For the text-containing cell, return its midpoint in (x, y) coordinate format. 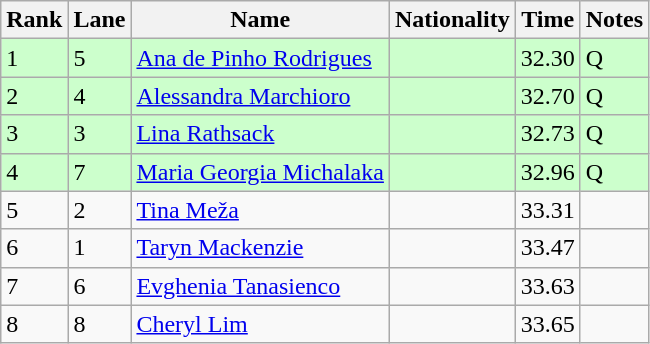
Nationality (452, 20)
Lane (100, 20)
Ana de Pinho Rodrigues (260, 58)
Maria Georgia Michalaka (260, 172)
32.73 (548, 134)
Alessandra Marchioro (260, 96)
Taryn Mackenzie (260, 248)
33.63 (548, 286)
Time (548, 20)
32.30 (548, 58)
32.96 (548, 172)
32.70 (548, 96)
Evghenia Tanasienco (260, 286)
33.31 (548, 210)
Notes (614, 20)
Rank (34, 20)
33.47 (548, 248)
33.65 (548, 324)
Tina Meža (260, 210)
Lina Rathsack (260, 134)
Name (260, 20)
Cheryl Lim (260, 324)
